For the text-containing cell, return its midpoint in [X, Y] coordinate format. 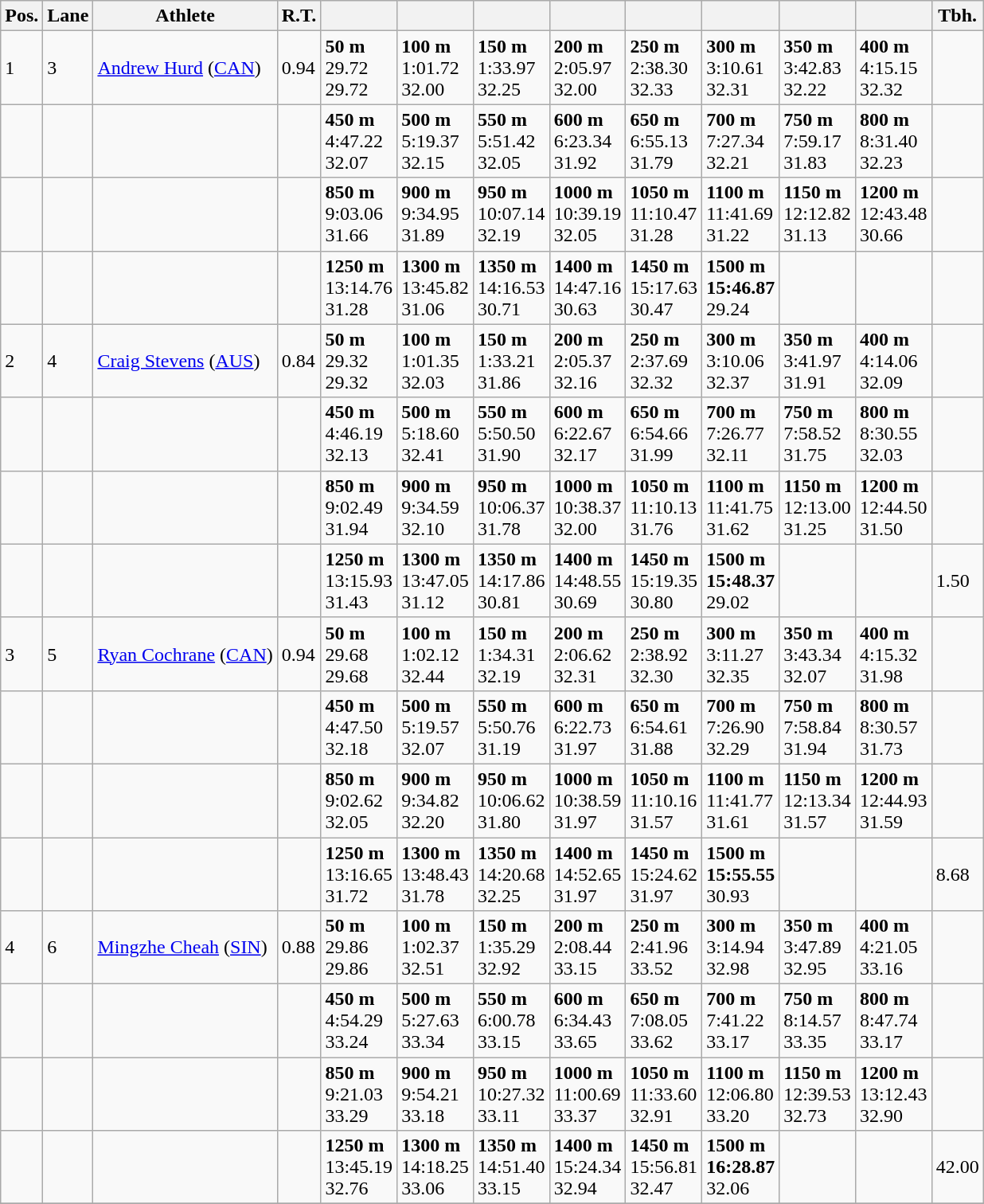
900 m9:34.8232.20 [435, 800]
1350 m14:17.8630.81 [511, 580]
250 m2:37.6932.32 [664, 361]
650 m6:54.6131.88 [664, 727]
1250 m13:15.9331.43 [359, 580]
100 m1:01.7232.00 [435, 68]
600 m6:23.3431.92 [588, 141]
150 m1:33.2131.86 [511, 361]
1200 m13:12.4332.90 [893, 1094]
Andrew Hurd (CAN) [185, 68]
250 m2:38.9232.30 [664, 654]
1300 m14:18.2533.06 [435, 1167]
50 m29.8629.86 [359, 948]
300 m3:10.0632.37 [740, 361]
1200 m12:43.4830.66 [893, 214]
900 m9:34.9531.89 [435, 214]
850 m9:21.0333.29 [359, 1094]
300 m3:14.9432.98 [740, 948]
150 m1:34.3132.19 [511, 654]
1250 m13:16.6531.72 [359, 874]
500 m5:18.6032.41 [435, 434]
700 m7:26.7732.11 [740, 434]
250 m2:41.9633.52 [664, 948]
200 m2:06.6232.31 [588, 654]
1500 m15:48.3729.02 [740, 580]
900 m9:34.5932.10 [435, 507]
1250 m13:14.7631.28 [359, 287]
750 m8:14.5733.35 [818, 1021]
150 m1:35.2932.92 [511, 948]
Craig Stevens (AUS) [185, 361]
1 [22, 68]
200 m2:08.4433.15 [588, 948]
500 m5:19.3732.15 [435, 141]
1350 m14:51.4033.15 [511, 1167]
750 m7:59.1731.83 [818, 141]
1400 m14:47.1630.63 [588, 287]
Athlete [185, 16]
300 m3:11.2732.35 [740, 654]
950 m10:07.1432.19 [511, 214]
400 m4:14.0632.09 [893, 361]
650 m6:55.1331.79 [664, 141]
950 m10:06.3731.78 [511, 507]
Ryan Cochrane (CAN) [185, 654]
400 m4:21.0533.16 [893, 948]
0.88 [299, 948]
350 m3:43.3432.07 [818, 654]
1400 m14:48.5530.69 [588, 580]
1100 m11:41.7531.62 [740, 507]
1050 m11:10.1331.76 [664, 507]
800 m8:31.4032.23 [893, 141]
1100 m12:06.8033.20 [740, 1094]
R.T. [299, 16]
600 m6:22.7331.97 [588, 727]
600 m6:22.6732.17 [588, 434]
Pos. [22, 16]
800 m8:30.5731.73 [893, 727]
550 m5:50.5031.90 [511, 434]
100 m1:01.3532.03 [435, 361]
850 m9:03.0631.66 [359, 214]
700 m7:41.2233.17 [740, 1021]
1150 m12:12.8231.13 [818, 214]
1350 m14:20.6832.25 [511, 874]
1300 m13:48.4331.78 [435, 874]
1450 m15:19.3530.80 [664, 580]
600 m6:34.4333.65 [588, 1021]
1150 m12:39.5332.73 [818, 1094]
750 m7:58.8431.94 [818, 727]
2 [22, 361]
100 m1:02.1232.44 [435, 654]
1300 m13:45.8231.06 [435, 287]
800 m8:47.7433.17 [893, 1021]
1100 m11:41.7731.61 [740, 800]
1500 m15:55.5530.93 [740, 874]
50 m29.7229.72 [359, 68]
1450 m15:17.6330.47 [664, 287]
400 m4:15.1532.32 [893, 68]
650 m6:54.6631.99 [664, 434]
150 m1:33.9732.25 [511, 68]
1400 m15:24.3432.94 [588, 1167]
550 m5:50.7631.19 [511, 727]
550 m5:51.4232.05 [511, 141]
950 m10:27.3233.11 [511, 1094]
1.50 [957, 580]
500 m5:19.5732.07 [435, 727]
850 m9:02.4931.94 [359, 507]
1200 m12:44.9331.59 [893, 800]
5 [68, 654]
350 m3:42.8332.22 [818, 68]
450 m4:54.2933.24 [359, 1021]
800 m8:30.5532.03 [893, 434]
350 m3:47.8932.95 [818, 948]
50 m29.3229.32 [359, 361]
8.68 [957, 874]
100 m1:02.3732.51 [435, 948]
900 m9:54.2133.18 [435, 1094]
700 m7:27.3432.21 [740, 141]
1200 m12:44.5031.50 [893, 507]
1350 m14:16.5330.71 [511, 287]
500 m5:27.6333.34 [435, 1021]
1000 m11:00.6933.37 [588, 1094]
1150 m12:13.0031.25 [818, 507]
1300 m13:47.0531.12 [435, 580]
350 m3:41.9731.91 [818, 361]
200 m2:05.9732.00 [588, 68]
650 m7:08.0533.62 [664, 1021]
300 m3:10.6132.31 [740, 68]
1000 m10:39.1932.05 [588, 214]
1050 m11:10.1631.57 [664, 800]
1400 m14:52.6531.97 [588, 874]
450 m4:47.2232.07 [359, 141]
1000 m10:38.5931.97 [588, 800]
1050 m11:33.6032.91 [664, 1094]
1250 m13:45.1932.76 [359, 1167]
200 m2:05.3732.16 [588, 361]
0.84 [299, 361]
6 [68, 948]
400 m4:15.3231.98 [893, 654]
250 m2:38.3032.33 [664, 68]
450 m4:47.5032.18 [359, 727]
Mingzhe Cheah (SIN) [185, 948]
550 m6:00.7833.15 [511, 1021]
1150 m12:13.3431.57 [818, 800]
1100 m11:41.6931.22 [740, 214]
42.00 [957, 1167]
1500 m15:46.8729.24 [740, 287]
50 m29.6829.68 [359, 654]
1500 m16:28.8732.06 [740, 1167]
750 m7:58.5231.75 [818, 434]
950 m10:06.6231.80 [511, 800]
1450 m15:56.8132.47 [664, 1167]
1000 m10:38.3732.00 [588, 507]
450 m4:46.1932.13 [359, 434]
Tbh. [957, 16]
1050 m11:10.4731.28 [664, 214]
700 m7:26.9032.29 [740, 727]
Lane [68, 16]
850 m9:02.6232.05 [359, 800]
1450 m15:24.6231.97 [664, 874]
